Determine the [x, y] coordinate at the center of the cell enclosing the given text.  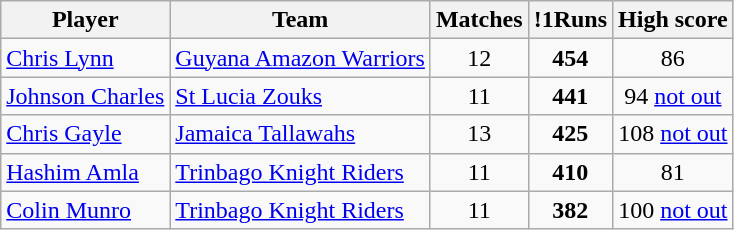
Chris Lynn [86, 58]
Chris Gayle [86, 134]
100 not out [674, 210]
Johnson Charles [86, 96]
86 [674, 58]
Team [300, 20]
Colin Munro [86, 210]
Guyana Amazon Warriors [300, 58]
81 [674, 172]
382 [570, 210]
Player [86, 20]
108 not out [674, 134]
St Lucia Zouks [300, 96]
441 [570, 96]
13 [479, 134]
High score [674, 20]
Hashim Amla [86, 172]
12 [479, 58]
410 [570, 172]
94 not out [674, 96]
Jamaica Tallawahs [300, 134]
!1Runs [570, 20]
454 [570, 58]
Matches [479, 20]
425 [570, 134]
